Provide the [x, y] coordinate of the cell's center where the given text is located.  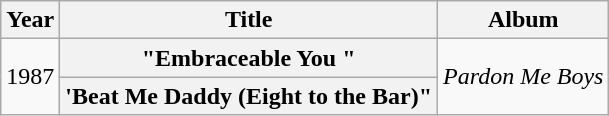
Year [30, 20]
Title [249, 20]
'Beat Me Daddy (Eight to the Bar)" [249, 96]
1987 [30, 77]
Album [524, 20]
"Embraceable You " [249, 58]
Pardon Me Boys [524, 77]
